Search for the cell housing the specified text and yield its [x, y] center coordinate. 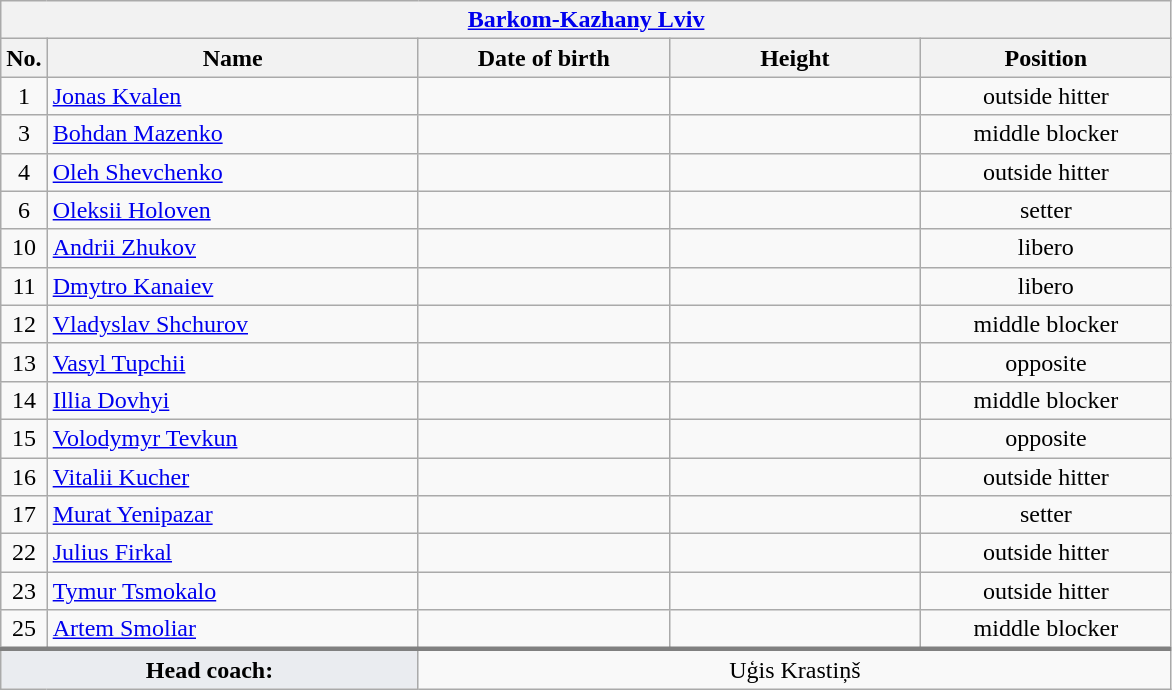
13 [24, 362]
Tymur Tsmokalo [232, 591]
Head coach: [210, 669]
10 [24, 248]
15 [24, 438]
Oleksii Holoven [232, 210]
Murat Yenipazar [232, 515]
12 [24, 324]
Vasyl Tupchii [232, 362]
14 [24, 400]
Bohdan Mazenko [232, 134]
22 [24, 553]
Andrii Zhukov [232, 248]
Vitalii Kucher [232, 477]
Julius Firkal [232, 553]
Volodymyr Tevkun [232, 438]
Artem Smoliar [232, 630]
Vladyslav Shchurov [232, 324]
Oleh Shevchenko [232, 172]
Date of birth [544, 58]
Uģis Krastiņš [794, 669]
Jonas Kvalen [232, 96]
3 [24, 134]
23 [24, 591]
Illia Dovhyi [232, 400]
Height [794, 58]
Name [232, 58]
Barkom-Kazhany Lviv [586, 20]
No. [24, 58]
4 [24, 172]
11 [24, 286]
Position [1046, 58]
Dmytro Kanaiev [232, 286]
16 [24, 477]
1 [24, 96]
6 [24, 210]
17 [24, 515]
25 [24, 630]
